From the cell containing the given text, extract its center point as [x, y] coordinate. 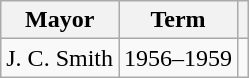
1956–1959 [178, 58]
Term [178, 20]
Mayor [60, 20]
J. C. Smith [60, 58]
